Detect which cell encompasses the target text, then output its [x, y] center coordinate. 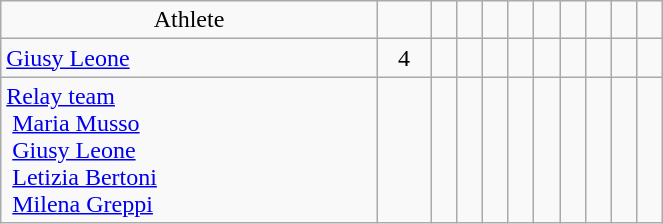
Relay team Maria Musso Giusy Leone Letizia Bertoni Milena Greppi [189, 150]
4 [404, 58]
Giusy Leone [189, 58]
Athlete [189, 20]
